Locate the cell with the specified text and output its (X, Y) center coordinate. 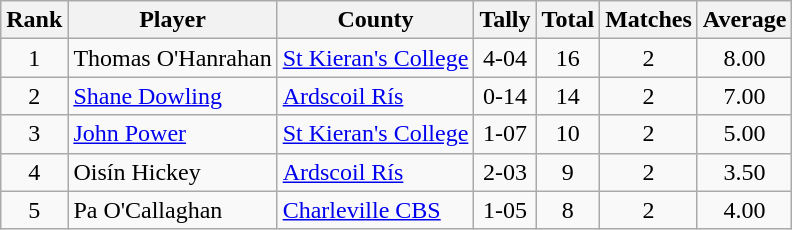
3.50 (744, 172)
Matches (649, 20)
8 (568, 210)
4-04 (505, 58)
5 (34, 210)
4 (34, 172)
3 (34, 134)
Total (568, 20)
John Power (172, 134)
1-05 (505, 210)
County (376, 20)
8.00 (744, 58)
Player (172, 20)
0-14 (505, 96)
Tally (505, 20)
9 (568, 172)
1 (34, 58)
Average (744, 20)
16 (568, 58)
2-03 (505, 172)
Oisín Hickey (172, 172)
14 (568, 96)
7.00 (744, 96)
Charleville CBS (376, 210)
Pa O'Callaghan (172, 210)
4.00 (744, 210)
1-07 (505, 134)
Rank (34, 20)
Shane Dowling (172, 96)
Thomas O'Hanrahan (172, 58)
10 (568, 134)
5.00 (744, 134)
